Scan for the cell matching the given text and deliver its [x, y] coordinate at center. 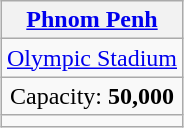
Capacity: 50,000 [92, 96]
Phnom Penh [92, 20]
Olympic Stadium [92, 58]
